Find where the given text appears and provide that cell's center as (X, Y) coordinate. 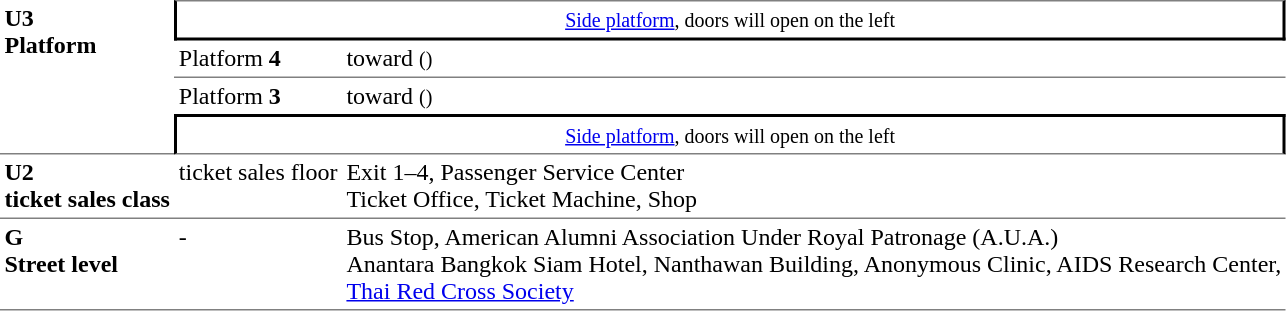
- (258, 265)
Platform 3 (258, 96)
Exit 1–4, Passenger Service CenterTicket Office, Ticket Machine, Shop (814, 186)
U3Platform (87, 77)
U2ticket sales class (87, 186)
ticket sales floor (258, 186)
Platform 4 (258, 59)
GStreet level (87, 265)
